Determine the [X, Y] coordinate at the center of the cell enclosing the given text.  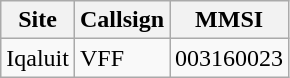
Site [38, 20]
VFF [122, 58]
Callsign [122, 20]
MMSI [230, 20]
Iqaluit [38, 58]
003160023 [230, 58]
